Identify which cell holds the provided text, then report its [x, y] central coordinate. 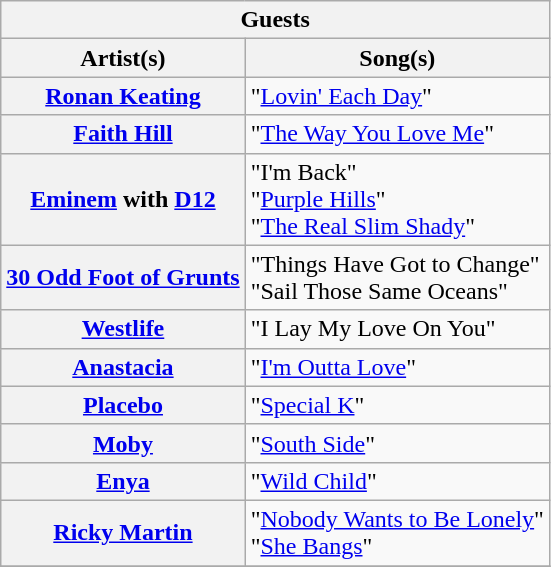
"I'm Outta Love" [397, 367]
"Lovin' Each Day" [397, 96]
"The Way You Love Me" [397, 134]
"Special K" [397, 405]
"Wild Child" [397, 481]
Eminem with D12 [123, 199]
Artist(s) [123, 58]
Ronan Keating [123, 96]
"I'm Back" "Purple Hills" "The Real Slim Shady" [397, 199]
Enya [123, 481]
Guests [276, 20]
Anastacia [123, 367]
"Things Have Got to Change" "Sail Those Same Oceans" [397, 278]
Westlife [123, 329]
Song(s) [397, 58]
"I Lay My Love On You" [397, 329]
30 Odd Foot of Grunts [123, 278]
"South Side" [397, 443]
Placebo [123, 405]
Faith Hill [123, 134]
"Nobody Wants to Be Lonely" "She Bangs" [397, 532]
Moby [123, 443]
Ricky Martin [123, 532]
